Locate the cell with the specified text and output its [X, Y] center coordinate. 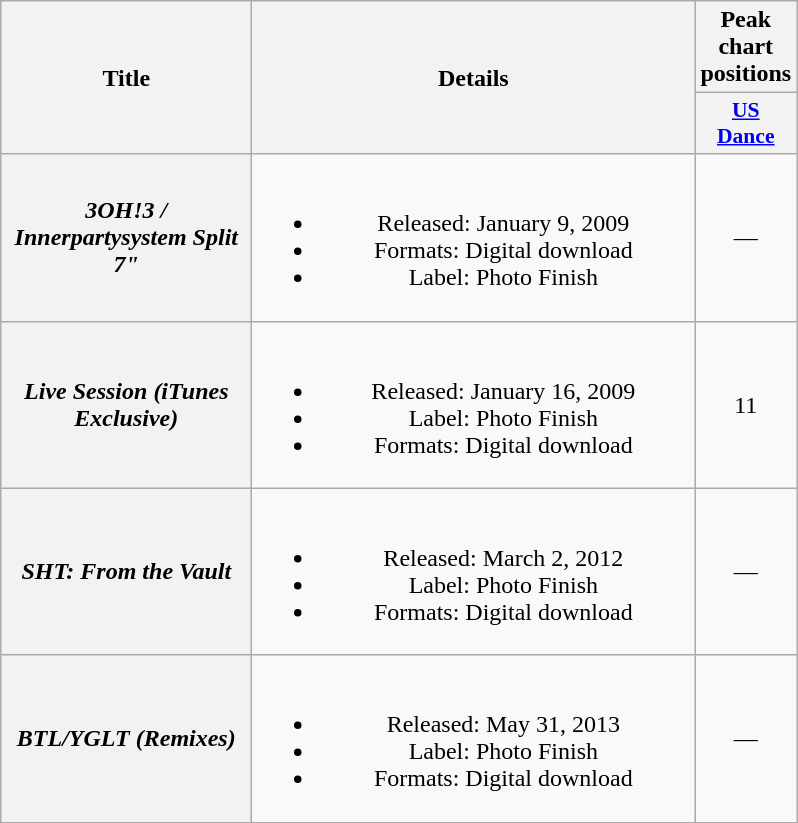
Released: March 2, 2012Label: Photo FinishFormats: Digital download [474, 572]
Live Session (iTunes Exclusive) [126, 404]
Released: January 16, 2009Label: Photo FinishFormats: Digital download [474, 404]
SHT: From the Vault [126, 572]
Peak chart positions [746, 47]
USDance [746, 124]
Released: May 31, 2013Label: Photo FinishFormats: Digital download [474, 738]
11 [746, 404]
Details [474, 78]
BTL/YGLT (Remixes) [126, 738]
Released: January 9, 2009Formats: Digital downloadLabel: Photo Finish [474, 238]
3OH!3 / Innerpartysystem Split 7" [126, 238]
Title [126, 78]
